Search for the cell housing the specified text and yield its [x, y] center coordinate. 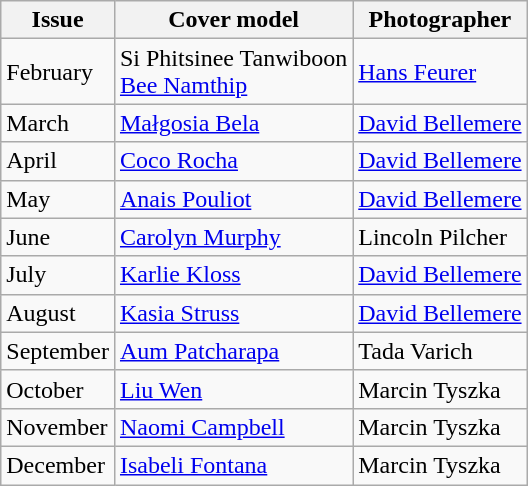
December [58, 465]
Carolyn Murphy [233, 237]
April [58, 161]
Issue [58, 20]
February [58, 72]
Aum Patcharapa [233, 351]
May [58, 199]
August [58, 313]
Anais Pouliot [233, 199]
Hans Feurer [440, 72]
Karlie Kloss [233, 275]
Małgosia Bela [233, 123]
July [58, 275]
Naomi Campbell [233, 427]
Si Phitsinee TanwiboonBee Namthip [233, 72]
Tada Varich [440, 351]
June [58, 237]
March [58, 123]
Kasia Struss [233, 313]
Photographer [440, 20]
Lincoln Pilcher [440, 237]
Coco Rocha [233, 161]
September [58, 351]
October [58, 389]
Cover model [233, 20]
Liu Wen [233, 389]
November [58, 427]
Isabeli Fontana [233, 465]
